Search for the cell housing the specified text and yield its [x, y] center coordinate. 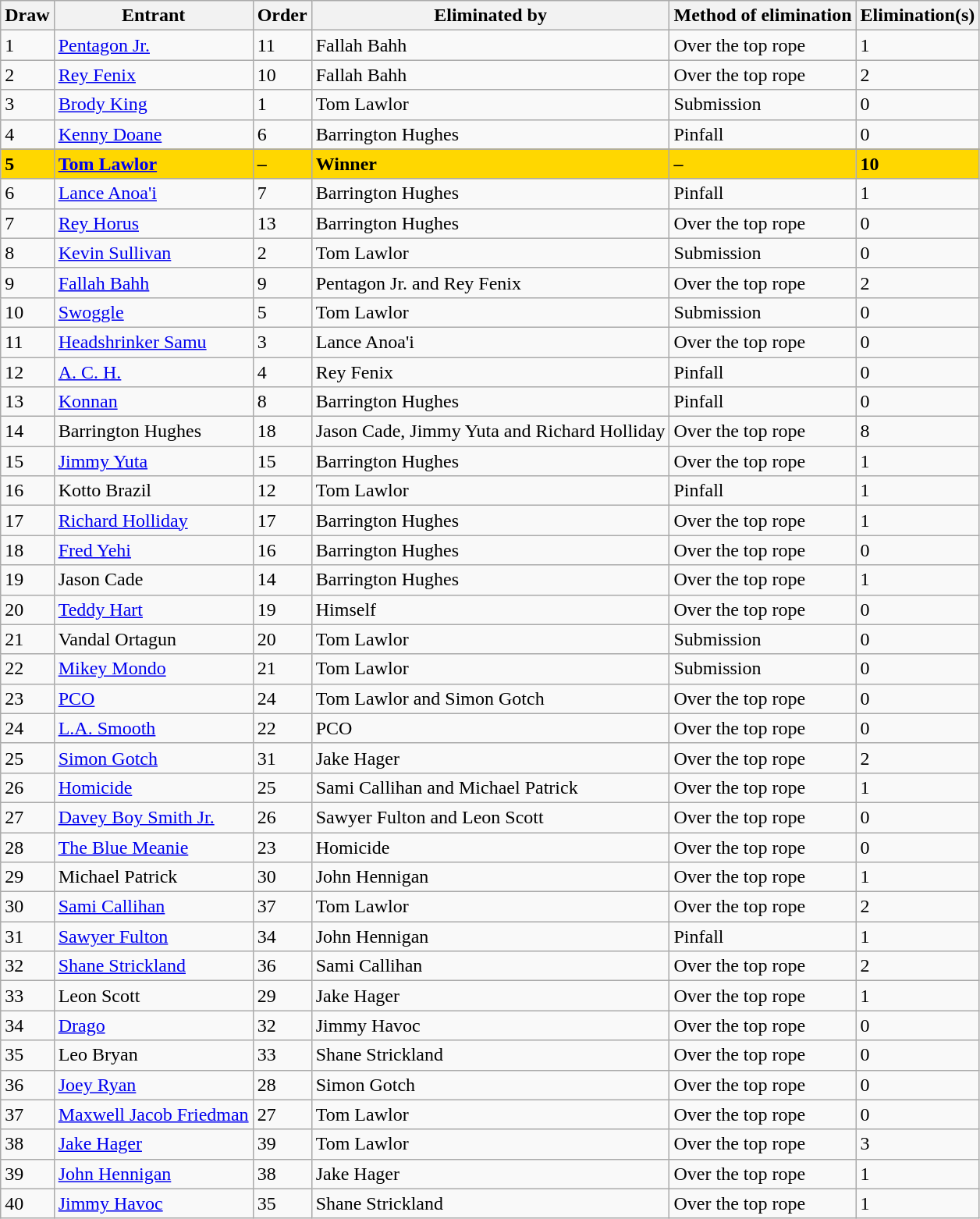
40 [27, 1203]
Himself [490, 609]
Swoggle [153, 312]
Davey Boy Smith Jr. [153, 817]
Mikey Mondo [153, 669]
Fred Yehi [153, 550]
Kevin Sullivan [153, 253]
Pentagon Jr. [153, 45]
Jimmy Yuta [153, 461]
Winner [490, 164]
Rey Horus [153, 223]
Tom Lawlor and Simon Gotch [490, 698]
Leon Scott [153, 996]
Draw [27, 16]
L.A. Smooth [153, 728]
Sawyer Fulton [153, 936]
Kenny Doane [153, 134]
Maxwell Jacob Friedman [153, 1114]
Method of elimination [763, 16]
Elimination(s) [918, 16]
Kotto Brazil [153, 491]
Sawyer Fulton and Leon Scott [490, 817]
Entrant [153, 16]
Sami Callihan and Michael Patrick [490, 787]
Michael Patrick [153, 877]
Joey Ryan [153, 1085]
A. C. H. [153, 372]
Brody King [153, 105]
Pentagon Jr. and Rey Fenix [490, 283]
Eliminated by [490, 16]
Konnan [153, 402]
Leo Bryan [153, 1055]
The Blue Meanie [153, 847]
Teddy Hart [153, 609]
Drago [153, 1025]
Richard Holliday [153, 521]
Headshrinker Samu [153, 342]
Vandal Ortagun [153, 639]
Order [282, 16]
Jason Cade [153, 580]
Jason Cade, Jimmy Yuta and Richard Holliday [490, 432]
